Pinpoint the cell where the given text exists, returning its (x, y) midpoint coordinate. 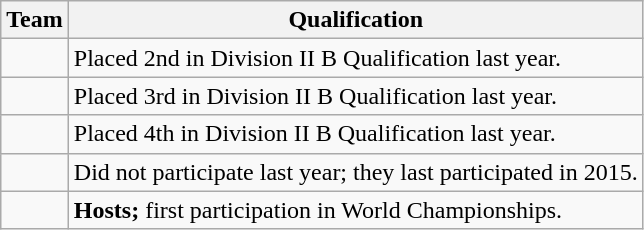
Placed 3rd in Division II B Qualification last year. (356, 96)
Placed 2nd in Division II B Qualification last year. (356, 58)
Placed 4th in Division II B Qualification last year. (356, 134)
Did not participate last year; they last participated in 2015. (356, 172)
Qualification (356, 20)
Hosts; first participation in World Championships. (356, 210)
Team (35, 20)
